Provide the (X, Y) coordinate of the cell's center where the given text is located.  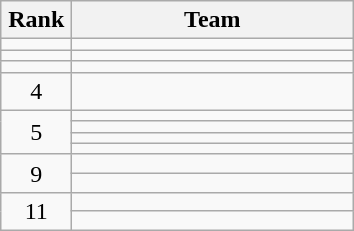
11 (36, 211)
Team (212, 20)
9 (36, 173)
5 (36, 132)
Rank (36, 20)
4 (36, 91)
